Detect which cell encompasses the target text, then output its [X, Y] center coordinate. 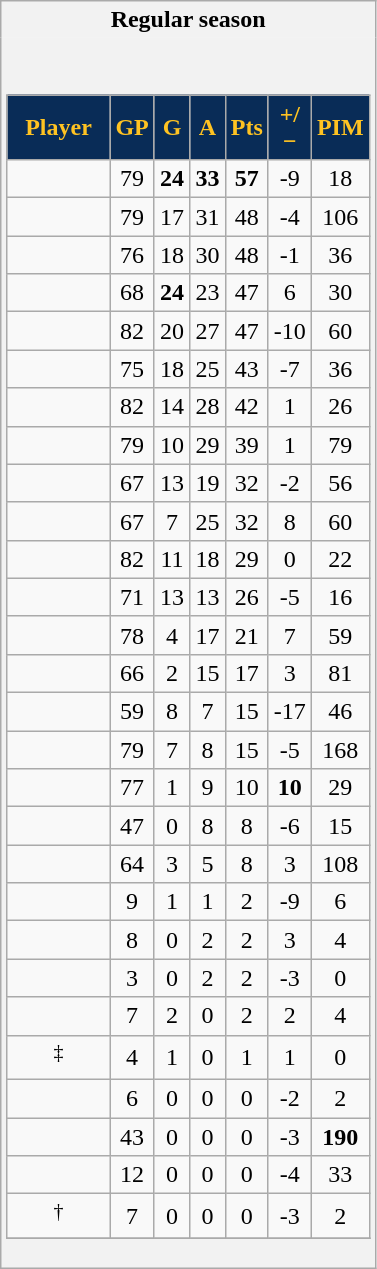
16 [340, 597]
23 [208, 293]
81 [340, 673]
168 [340, 750]
11 [172, 559]
46 [340, 712]
22 [340, 559]
+/− [290, 128]
† [58, 1216]
27 [208, 331]
66 [132, 673]
A [208, 128]
106 [340, 217]
76 [132, 255]
190 [340, 1137]
64 [132, 864]
-1 [290, 255]
5 [208, 864]
Player [58, 128]
-7 [290, 369]
77 [132, 788]
108 [340, 864]
19 [208, 483]
78 [132, 635]
-17 [290, 712]
71 [132, 597]
12 [132, 1175]
39 [246, 445]
20 [172, 331]
57 [246, 179]
68 [132, 293]
31 [208, 217]
Pts [246, 128]
28 [208, 407]
56 [340, 483]
-6 [290, 826]
-10 [290, 331]
Regular season [188, 20]
GP [132, 128]
14 [172, 407]
75 [132, 369]
42 [246, 407]
PIM [340, 128]
‡ [58, 1058]
21 [246, 635]
G [172, 128]
